From the cell containing the given text, extract its center point as (X, Y) coordinate. 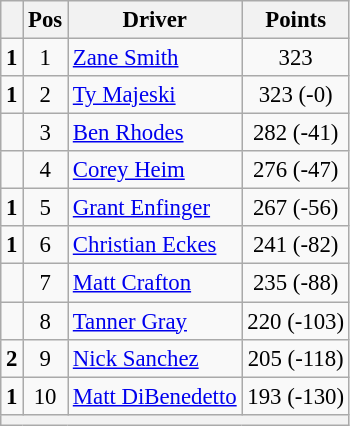
Points (296, 20)
5 (46, 208)
Nick Sanchez (155, 358)
241 (-82) (296, 245)
267 (-56) (296, 208)
Christian Eckes (155, 245)
323 (296, 58)
Ben Rhodes (155, 133)
7 (46, 283)
4 (46, 170)
193 (-130) (296, 396)
Pos (46, 20)
235 (-88) (296, 283)
10 (46, 396)
3 (46, 133)
282 (-41) (296, 133)
Driver (155, 20)
220 (-103) (296, 321)
276 (-47) (296, 170)
8 (46, 321)
Grant Enfinger (155, 208)
6 (46, 245)
Corey Heim (155, 170)
205 (-118) (296, 358)
Matt DiBenedetto (155, 396)
Tanner Gray (155, 321)
9 (46, 358)
Matt Crafton (155, 283)
Ty Majeski (155, 95)
Zane Smith (155, 58)
323 (-0) (296, 95)
